Return [x, y] of the center of cell containing provided text 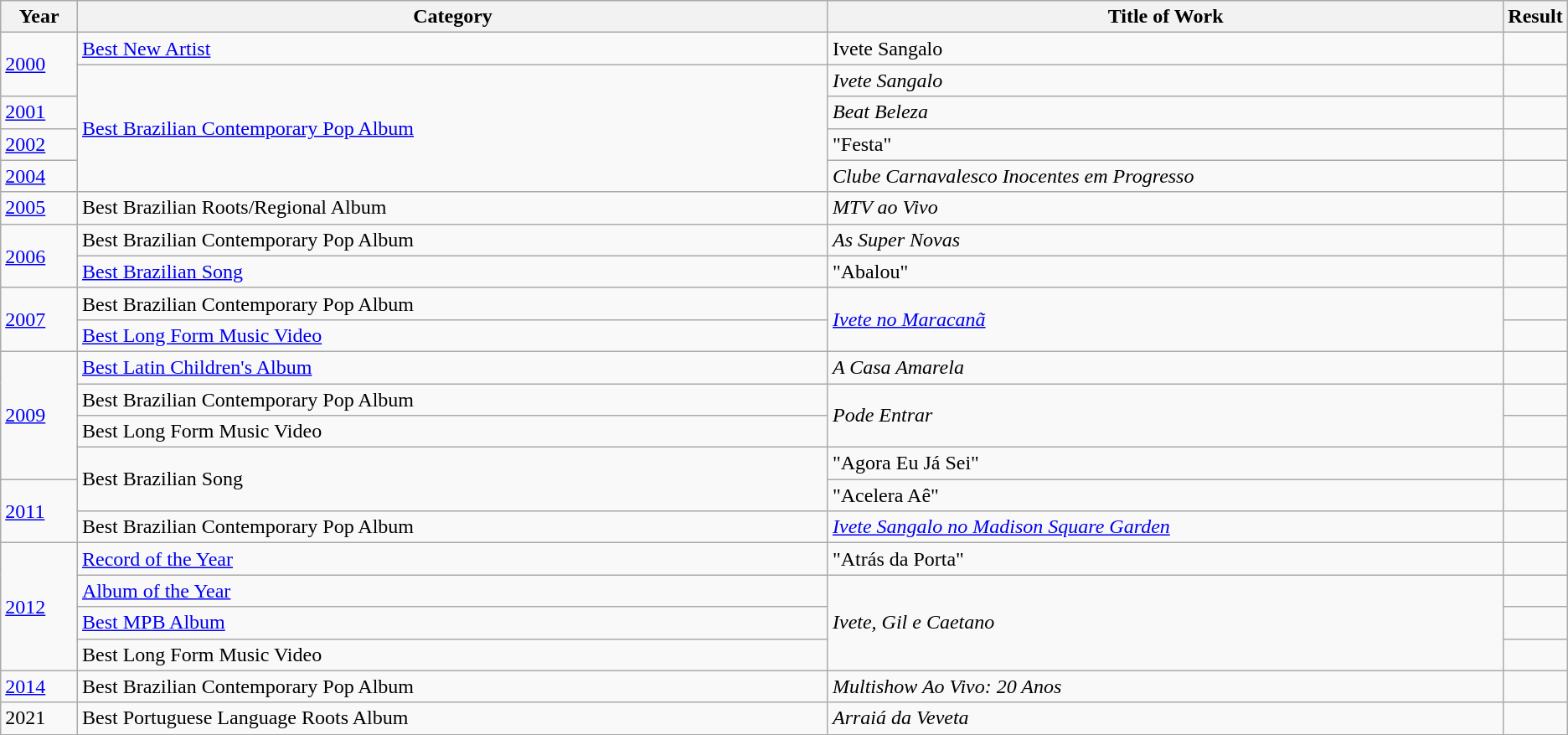
2009 [39, 415]
"Abalou" [1165, 272]
Ivete no Maracanã [1165, 319]
"Agora Eu Já Sei" [1165, 463]
Multishow Ao Vivo: 20 Anos [1165, 686]
2011 [39, 511]
"Festa" [1165, 144]
As Super Novas [1165, 240]
Beat Beleza [1165, 112]
Ivete, Gil e Caetano [1165, 623]
Title of Work [1165, 17]
2002 [39, 144]
2001 [39, 112]
Pode Entrar [1165, 416]
2006 [39, 256]
Year [39, 17]
"Atrás da Porta" [1165, 559]
Record of the Year [453, 559]
2014 [39, 686]
Best MPB Album [453, 623]
2012 [39, 607]
Arraiá da Veveta [1165, 718]
2007 [39, 319]
Clube Carnavalesco Inocentes em Progresso [1165, 176]
Result [1535, 17]
Best New Artist [453, 49]
2021 [39, 718]
Category [453, 17]
Best Brazilian Roots/Regional Album [453, 208]
2004 [39, 176]
Ivete Sangalo no Madison Square Garden [1165, 527]
"Acelera Aê" [1165, 495]
Best Latin Children's Album [453, 367]
2000 [39, 65]
Album of the Year [453, 591]
2005 [39, 208]
A Casa Amarela [1165, 367]
MTV ao Vivo [1165, 208]
Best Portuguese Language Roots Album [453, 718]
